From the cell containing the given text, extract its center point as (X, Y) coordinate. 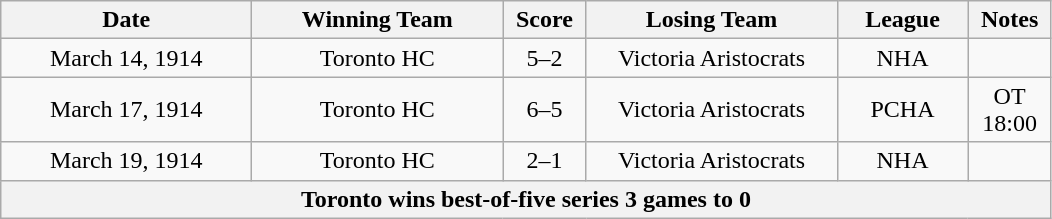
OT 18:00 (1010, 110)
March 19, 1914 (126, 161)
PCHA (902, 110)
Date (126, 20)
March 17, 1914 (126, 110)
2–1 (544, 161)
Toronto wins best-of-five series 3 games to 0 (526, 199)
Notes (1010, 20)
6–5 (544, 110)
League (902, 20)
Winning Team (378, 20)
March 14, 1914 (126, 58)
Losing Team (712, 20)
5–2 (544, 58)
Score (544, 20)
